Output the (x, y) coordinate of the center of the cell containing the given text.  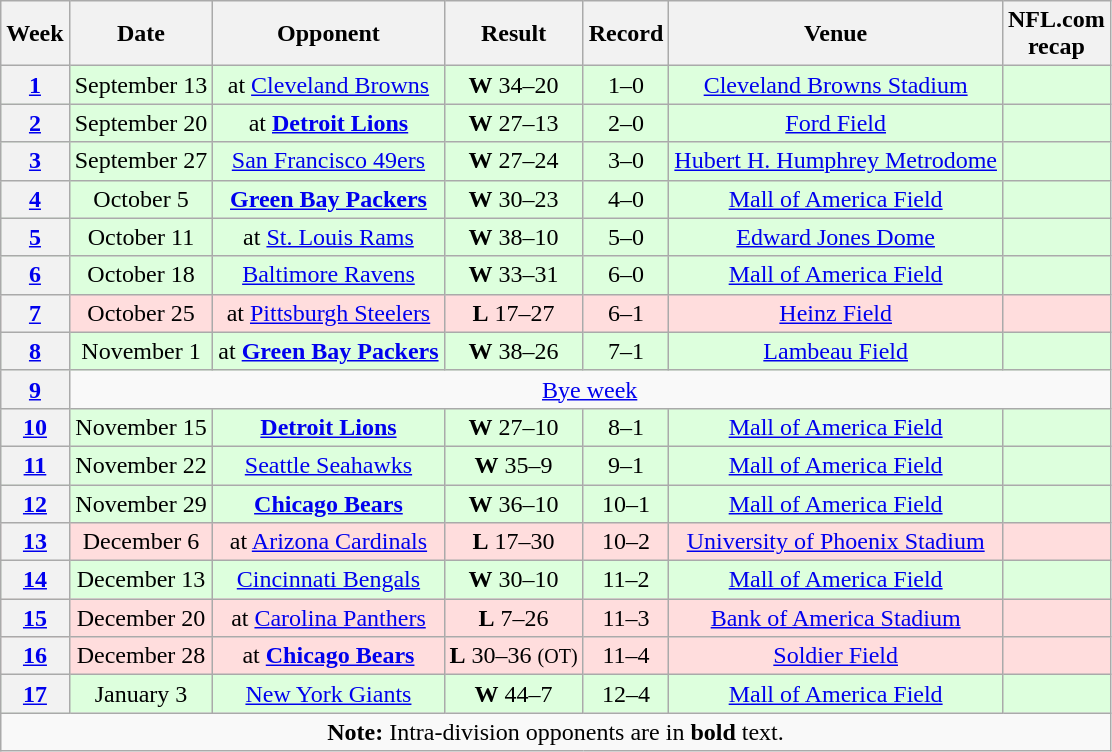
at Arizona Cardinals (328, 542)
W 44–7 (514, 694)
Chicago Bears (328, 503)
12–4 (626, 694)
2–0 (626, 123)
Bank of America Stadium (836, 618)
at St. Louis Rams (328, 237)
Venue (836, 34)
at Chicago Bears (328, 656)
9 (35, 389)
September 13 (141, 85)
11–4 (626, 656)
University of Phoenix Stadium (836, 542)
Note: Intra-division opponents are in bold text. (556, 732)
October 11 (141, 237)
Ford Field (836, 123)
San Francisco 49ers (328, 161)
October 18 (141, 275)
Hubert H. Humphrey Metrodome (836, 161)
December 20 (141, 618)
at Cleveland Browns (328, 85)
December 13 (141, 580)
13 (35, 542)
W 27–24 (514, 161)
November 22 (141, 465)
W 36–10 (514, 503)
at Green Bay Packers (328, 351)
Soldier Field (836, 656)
W 38–26 (514, 351)
January 3 (141, 694)
11 (35, 465)
at Detroit Lions (328, 123)
Green Bay Packers (328, 199)
L 30–36 (OT) (514, 656)
Heinz Field (836, 313)
6 (35, 275)
W 35–9 (514, 465)
W 30–23 (514, 199)
Result (514, 34)
September 20 (141, 123)
2 (35, 123)
7–1 (626, 351)
December 28 (141, 656)
3 (35, 161)
Opponent (328, 34)
W 27–13 (514, 123)
W 27–10 (514, 427)
8–1 (626, 427)
Cincinnati Bengals (328, 580)
11–2 (626, 580)
11–3 (626, 618)
6–1 (626, 313)
17 (35, 694)
5–0 (626, 237)
at Pittsburgh Steelers (328, 313)
W 34–20 (514, 85)
14 (35, 580)
10 (35, 427)
L 7–26 (514, 618)
New York Giants (328, 694)
Baltimore Ravens (328, 275)
3–0 (626, 161)
10–2 (626, 542)
November 15 (141, 427)
W 38–10 (514, 237)
8 (35, 351)
November 1 (141, 351)
12 (35, 503)
1 (35, 85)
October 5 (141, 199)
10–1 (626, 503)
Date (141, 34)
15 (35, 618)
Cleveland Browns Stadium (836, 85)
7 (35, 313)
W 30–10 (514, 580)
16 (35, 656)
L 17–30 (514, 542)
6–0 (626, 275)
Edward Jones Dome (836, 237)
September 27 (141, 161)
9–1 (626, 465)
Week (35, 34)
4 (35, 199)
Seattle Seahawks (328, 465)
October 25 (141, 313)
4–0 (626, 199)
at Carolina Panthers (328, 618)
L 17–27 (514, 313)
Bye week (590, 389)
W 33–31 (514, 275)
Lambeau Field (836, 351)
November 29 (141, 503)
1–0 (626, 85)
December 6 (141, 542)
Record (626, 34)
Detroit Lions (328, 427)
5 (35, 237)
NFL.comrecap (1056, 34)
